From the cell containing the given text, extract its center point as [x, y] coordinate. 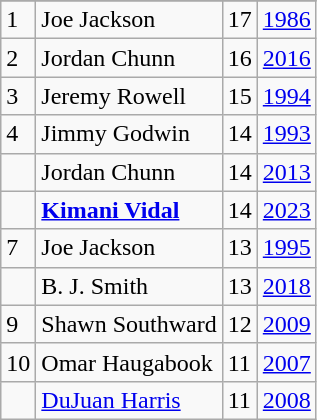
10 [18, 362]
16 [240, 58]
Jimmy Godwin [129, 134]
2023 [286, 210]
2 [18, 58]
DuJuan Harris [129, 400]
1 [18, 20]
B. J. Smith [129, 286]
1995 [286, 248]
2018 [286, 286]
Shawn Southward [129, 324]
12 [240, 324]
1993 [286, 134]
9 [18, 324]
15 [240, 96]
1986 [286, 20]
7 [18, 248]
2016 [286, 58]
Jeremy Rowell [129, 96]
2009 [286, 324]
1994 [286, 96]
Kimani Vidal [129, 210]
2008 [286, 400]
3 [18, 96]
Omar Haugabook [129, 362]
2013 [286, 172]
4 [18, 134]
17 [240, 20]
2007 [286, 362]
